Capture the cell that displays the provided text and extract its [x, y] central coordinate. 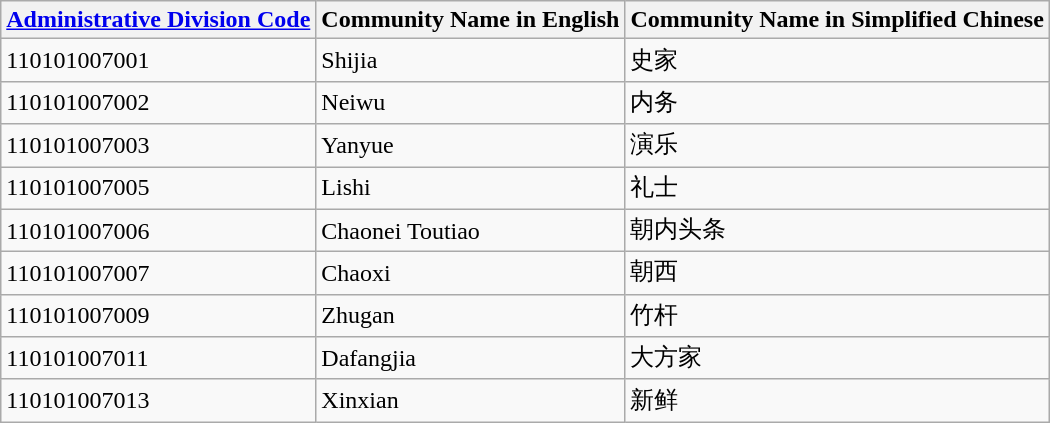
Chaoxi [470, 274]
110101007005 [158, 188]
Shijia [470, 60]
110101007006 [158, 230]
Neiwu [470, 102]
110101007013 [158, 400]
110101007007 [158, 274]
Lishi [470, 188]
Zhugan [470, 316]
大方家 [837, 358]
内务 [837, 102]
110101007003 [158, 146]
110101007011 [158, 358]
竹杆 [837, 316]
礼士 [837, 188]
Dafangjia [470, 358]
朝西 [837, 274]
演乐 [837, 146]
新鲜 [837, 400]
Yanyue [470, 146]
110101007001 [158, 60]
Administrative Division Code [158, 20]
110101007002 [158, 102]
朝内头条 [837, 230]
史家 [837, 60]
Community Name in English [470, 20]
Xinxian [470, 400]
110101007009 [158, 316]
Chaonei Toutiao [470, 230]
Community Name in Simplified Chinese [837, 20]
